Return (x, y) of the center of cell containing provided text 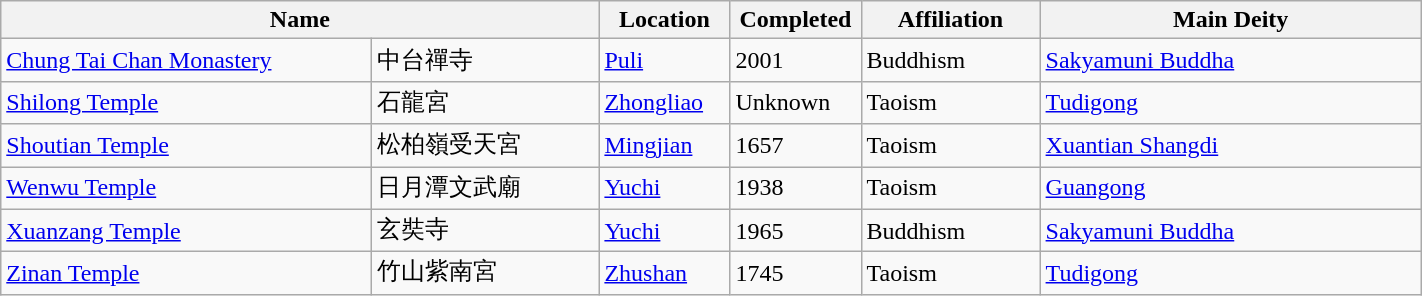
松柏嶺受天宮 (486, 146)
Shoutian Temple (186, 146)
Shilong Temple (186, 102)
玄奘寺 (486, 230)
1938 (796, 188)
日月潭文武廟 (486, 188)
Zhongliao (664, 102)
Main Deity (1230, 20)
Wenwu Temple (186, 188)
中台禪寺 (486, 60)
Zinan Temple (186, 274)
1745 (796, 274)
2001 (796, 60)
Puli (664, 60)
Mingjian (664, 146)
Guangong (1230, 188)
Zhushan (664, 274)
Affiliation (950, 20)
Name (300, 20)
石龍宮 (486, 102)
Chung Tai Chan Monastery (186, 60)
Xuanzang Temple (186, 230)
竹山紫南宮 (486, 274)
Completed (796, 20)
Xuantian Shangdi (1230, 146)
Location (664, 20)
1965 (796, 230)
1657 (796, 146)
Unknown (796, 102)
